Return (x, y) of the center of cell containing provided text 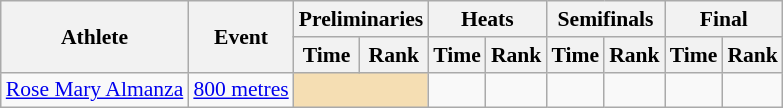
Rose Mary Almanza (95, 90)
Semifinals (605, 19)
Athlete (95, 36)
800 metres (240, 90)
Event (240, 36)
Preliminaries (361, 19)
Final (724, 19)
Heats (487, 19)
